Return the (x, y) coordinate for the center point of the cell that contains the specified text.  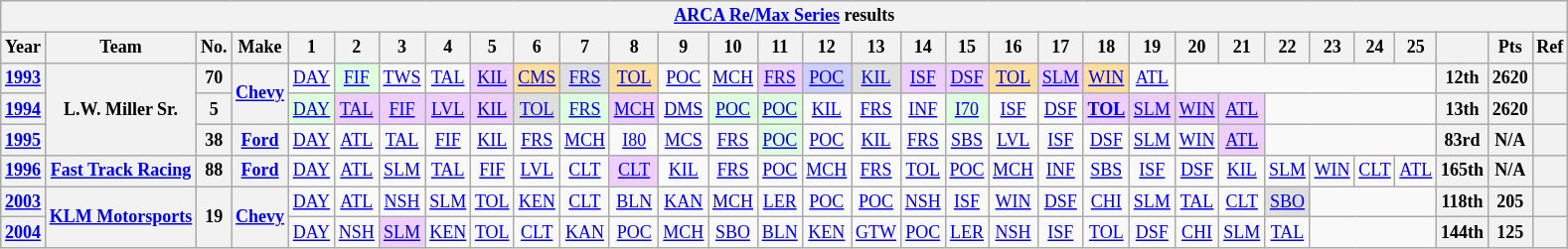
165th (1463, 171)
MCS (684, 139)
Pts (1510, 48)
20 (1196, 48)
16 (1014, 48)
21 (1242, 48)
8 (634, 48)
1996 (24, 171)
No. (215, 48)
125 (1510, 232)
1993 (24, 77)
7 (585, 48)
Team (120, 48)
I70 (967, 109)
1995 (24, 139)
2 (356, 48)
TWS (401, 77)
144th (1463, 232)
10 (733, 48)
14 (922, 48)
6 (537, 48)
18 (1106, 48)
88 (215, 171)
25 (1416, 48)
38 (215, 139)
22 (1288, 48)
2004 (24, 232)
ARCA Re/Max Series results (785, 16)
GTW (876, 232)
I80 (634, 139)
13 (876, 48)
205 (1510, 202)
9 (684, 48)
3 (401, 48)
70 (215, 77)
Year (24, 48)
118th (1463, 202)
DMS (684, 109)
4 (448, 48)
83rd (1463, 139)
23 (1332, 48)
15 (967, 48)
1 (311, 48)
Ref (1550, 48)
13th (1463, 109)
17 (1060, 48)
12th (1463, 77)
CMS (537, 77)
12 (827, 48)
KLM Motorsports (120, 217)
2003 (24, 202)
L.W. Miller Sr. (120, 109)
24 (1375, 48)
1994 (24, 109)
11 (779, 48)
Make (260, 48)
Fast Track Racing (120, 171)
